Capture the cell that displays the provided text and extract its (x, y) central coordinate. 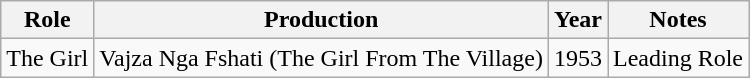
Year (578, 20)
The Girl (48, 58)
Vajza Nga Fshati (The Girl From The Village) (322, 58)
Production (322, 20)
Role (48, 20)
Leading Role (678, 58)
Notes (678, 20)
1953 (578, 58)
